Determine the (x, y) coordinate at the center of the cell enclosing the given text.  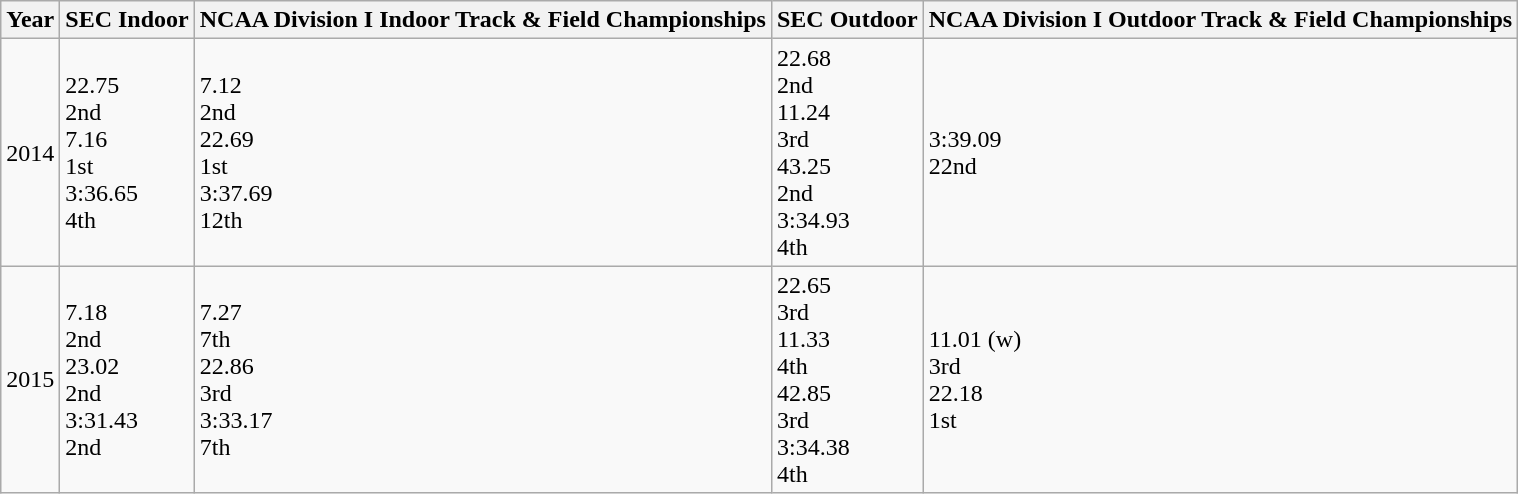
3:39.0922nd (1220, 152)
2015 (30, 380)
2014 (30, 152)
SEC Outdoor (847, 20)
SEC Indoor (127, 20)
Year (30, 20)
7.277th22.863rd3:33.177th (482, 380)
7.122nd22.691st3:37.6912th (482, 152)
7.182nd23.022nd3:31.432nd (127, 380)
11.01 (w)3rd22.181st (1220, 380)
22.653rd11.334th42.853rd3:34.384th (847, 380)
22.682nd11.243rd43.252nd3:34.934th (847, 152)
NCAA Division I Indoor Track & Field Championships (482, 20)
NCAA Division I Outdoor Track & Field Championships (1220, 20)
22.752nd7.161st3:36.654th (127, 152)
